Detect which cell encompasses the target text, then output its (X, Y) center coordinate. 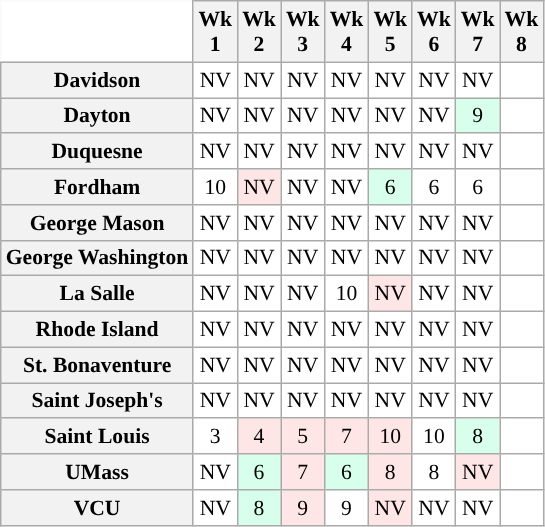
Wk3 (303, 32)
3 (215, 437)
UMass (98, 472)
Fordham (98, 187)
George Mason (98, 223)
Saint Joseph's (98, 401)
George Washington (98, 258)
Davidson (98, 80)
Wk2 (259, 32)
Saint Louis (98, 437)
St. Bonaventure (98, 365)
La Salle (98, 294)
4 (259, 437)
Wk7 (478, 32)
Duquesne (98, 152)
VCU (98, 508)
Rhode Island (98, 330)
Wk4 (347, 32)
Wk5 (390, 32)
Wk6 (434, 32)
Wk8 (522, 32)
5 (303, 437)
Dayton (98, 116)
Wk 1 (215, 32)
